Capture the cell that displays the provided text and extract its [X, Y] central coordinate. 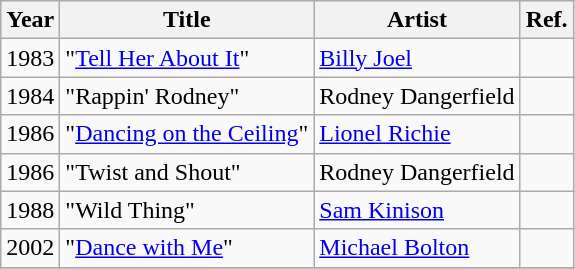
2002 [30, 248]
"Twist and Shout" [187, 172]
"Dance with Me" [187, 248]
"Rappin' Rodney" [187, 96]
Artist [417, 20]
Billy Joel [417, 58]
1984 [30, 96]
1983 [30, 58]
Year [30, 20]
"Wild Thing" [187, 210]
1988 [30, 210]
Ref. [546, 20]
"Tell Her About It" [187, 58]
Michael Bolton [417, 248]
"Dancing on the Ceiling" [187, 134]
Lionel Richie [417, 134]
Title [187, 20]
Sam Kinison [417, 210]
